Return the (x, y) coordinate for the center point of the cell that contains the specified text.  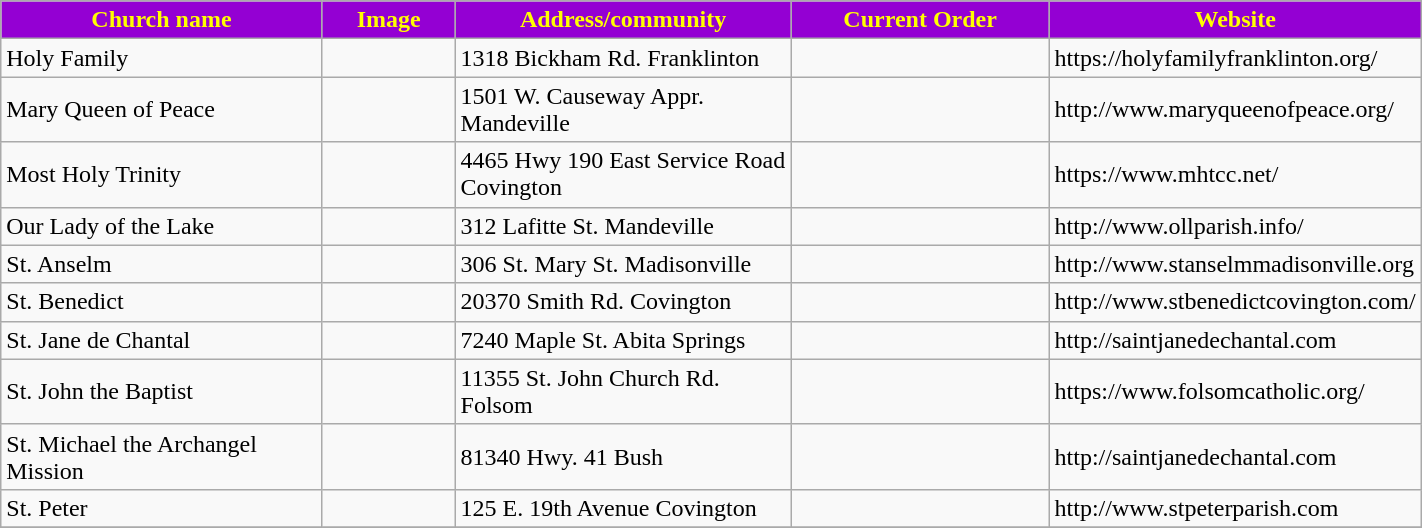
St. Benedict (162, 302)
http://www.stanselmmadisonville.org (1235, 264)
Our Lady of the Lake (162, 226)
81340 Hwy. 41 Bush (623, 456)
St. Jane de Chantal (162, 340)
125 E. 19th Avenue Covington (623, 508)
Address/community (623, 20)
St. Anselm (162, 264)
https://holyfamilyfranklinton.org/ (1235, 58)
Current Order (920, 20)
306 St. Mary St. Madisonville (623, 264)
http://www.maryqueenofpeace.org/ (1235, 110)
1501 W. Causeway Appr. Mandeville (623, 110)
20370 Smith Rd. Covington (623, 302)
1318 Bickham Rd. Franklinton (623, 58)
Holy Family (162, 58)
Website (1235, 20)
St. Michael the Archangel Mission (162, 456)
11355 St. John Church Rd. Folsom (623, 392)
http://www.stpeterparish.com (1235, 508)
http://www.ollparish.info/ (1235, 226)
St. Peter (162, 508)
Church name (162, 20)
http://www.stbenedictcovington.com/ (1235, 302)
4465 Hwy 190 East Service Road Covington (623, 174)
Most Holy Trinity (162, 174)
St. John the Baptist (162, 392)
312 Lafitte St. Mandeville (623, 226)
Image (388, 20)
https://www.mhtcc.net/ (1235, 174)
7240 Maple St. Abita Springs (623, 340)
https://www.folsomcatholic.org/ (1235, 392)
Mary Queen of Peace (162, 110)
